From the cell containing the given text, extract its center point as (x, y) coordinate. 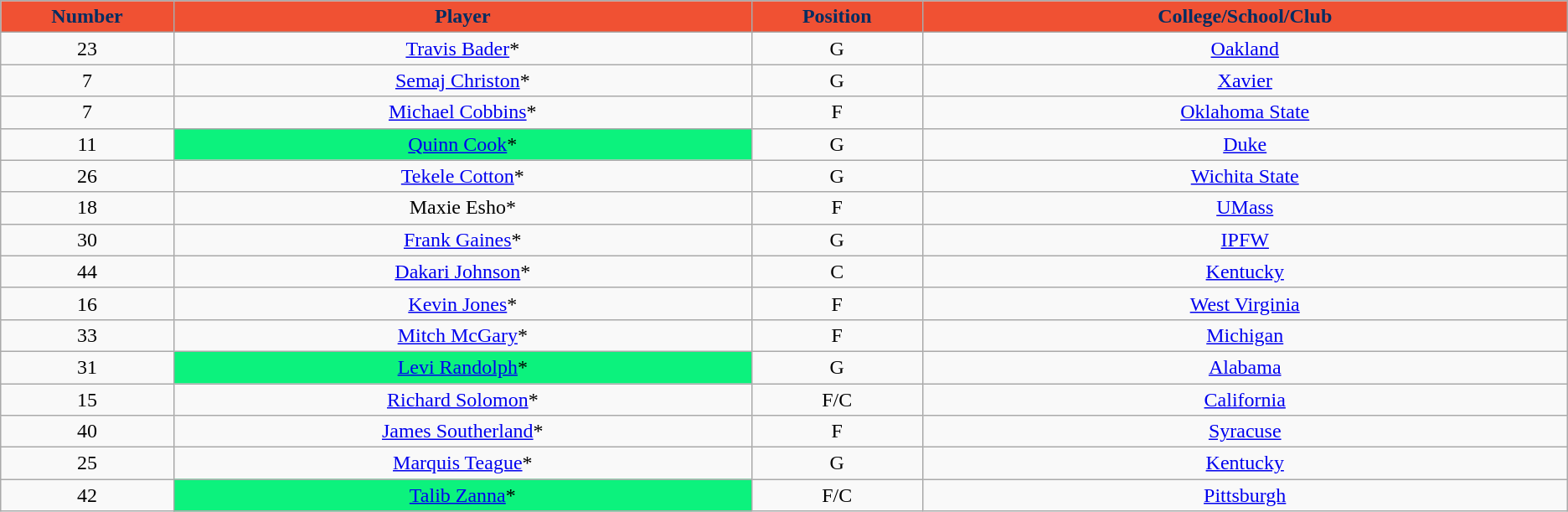
11 (87, 144)
25 (87, 463)
15 (87, 400)
Tekele Cotton* (462, 176)
James Southerland* (462, 432)
IPFW (1245, 240)
Wichita State (1245, 176)
Oklahoma State (1245, 112)
College/School/Club (1245, 17)
42 (87, 495)
Travis Bader* (462, 49)
UMass (1245, 208)
26 (87, 176)
Richard Solomon* (462, 400)
Quinn Cook* (462, 144)
California (1245, 400)
Number (87, 17)
Oakland (1245, 49)
Kevin Jones* (462, 303)
Talib Zanna* (462, 495)
Xavier (1245, 80)
33 (87, 335)
Semaj Christon* (462, 80)
Syracuse (1245, 432)
Michael Cobbins* (462, 112)
30 (87, 240)
31 (87, 367)
44 (87, 272)
Frank Gaines* (462, 240)
C (837, 272)
West Virginia (1245, 303)
23 (87, 49)
Duke (1245, 144)
Dakari Johnson* (462, 272)
Pittsburgh (1245, 495)
18 (87, 208)
Position (837, 17)
Mitch McGary* (462, 335)
Michigan (1245, 335)
Player (462, 17)
Marquis Teague* (462, 463)
40 (87, 432)
16 (87, 303)
Alabama (1245, 367)
Maxie Esho* (462, 208)
Levi Randolph* (462, 367)
